Return the [x, y] coordinate for the center point of the cell that contains the specified text.  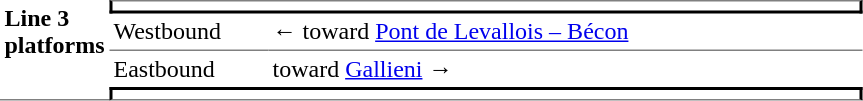
Line 3 platforms [54, 50]
← toward Pont de Levallois – Bécon [565, 33]
Westbound [188, 33]
Eastbound [188, 69]
toward Gallieni → [565, 69]
